Output the [X, Y] coordinate of the center of the cell containing the given text.  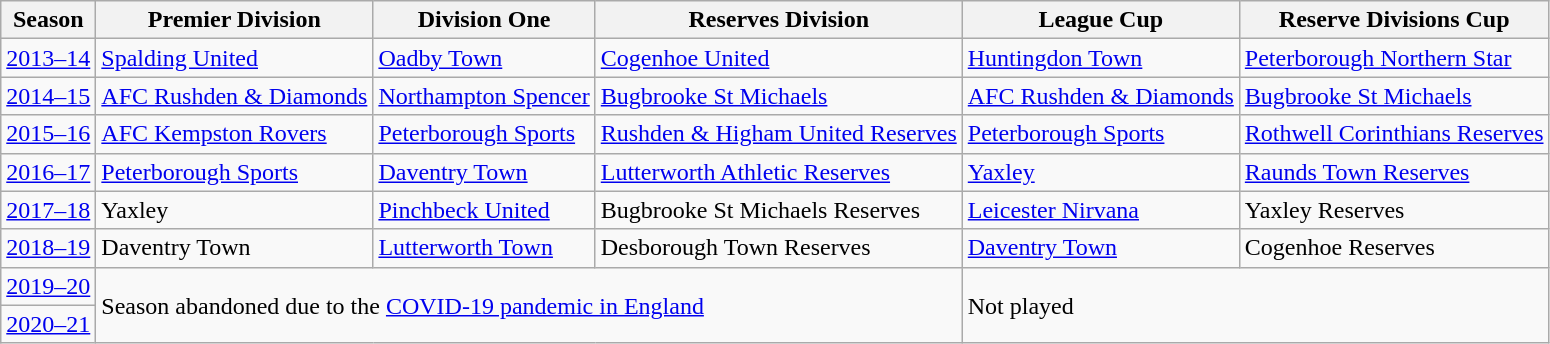
Premier Division [234, 20]
2015–16 [48, 134]
AFC Kempston Rovers [234, 134]
Lutterworth Athletic Reserves [778, 172]
Leicester Nirvana [1100, 210]
Northampton Spencer [484, 96]
Reserves Division [778, 20]
Division One [484, 20]
2014–15 [48, 96]
Cogenhoe Reserves [1394, 248]
Season [48, 20]
Lutterworth Town [484, 248]
Huntingdon Town [1100, 58]
Season abandoned due to the COVID-19 pandemic in England [529, 305]
League Cup [1100, 20]
Rothwell Corinthians Reserves [1394, 134]
Bugbrooke St Michaels Reserves [778, 210]
Not played [1256, 305]
2018–19 [48, 248]
Spalding United [234, 58]
2016–17 [48, 172]
2020–21 [48, 324]
2013–14 [48, 58]
Oadby Town [484, 58]
Rushden & Higham United Reserves [778, 134]
Yaxley Reserves [1394, 210]
Raunds Town Reserves [1394, 172]
2017–18 [48, 210]
Pinchbeck United [484, 210]
Reserve Divisions Cup [1394, 20]
Peterborough Northern Star [1394, 58]
2019–20 [48, 286]
Desborough Town Reserves [778, 248]
Cogenhoe United [778, 58]
